Pinpoint the cell where the given text exists, returning its (X, Y) midpoint coordinate. 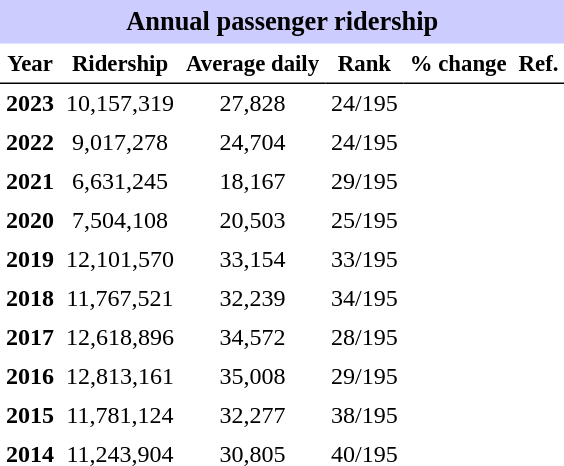
2023 (30, 104)
9,017,278 (120, 142)
34/195 (364, 298)
2021 (30, 182)
34,572 (252, 338)
24,704 (252, 142)
2022 (30, 142)
38/195 (364, 416)
32,239 (252, 298)
35,008 (252, 376)
27,828 (252, 104)
10,157,319 (120, 104)
12,813,161 (120, 376)
2016 (30, 376)
Rank (364, 64)
12,101,570 (120, 260)
7,504,108 (120, 220)
18,167 (252, 182)
12,618,896 (120, 338)
% change (458, 64)
2018 (30, 298)
Annual passenger ridership (282, 22)
11,767,521 (120, 298)
2015 (30, 416)
25/195 (364, 220)
2019 (30, 260)
32,277 (252, 416)
20,503 (252, 220)
33/195 (364, 260)
Ridership (120, 64)
33,154 (252, 260)
6,631,245 (120, 182)
Year (30, 64)
11,781,124 (120, 416)
28/195 (364, 338)
Average daily (252, 64)
2020 (30, 220)
2017 (30, 338)
